Identify which cell holds the provided text, then report its (x, y) central coordinate. 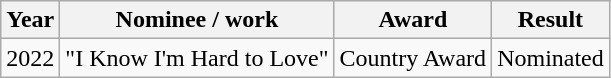
Nominated (551, 58)
Nominee / work (197, 20)
Result (551, 20)
2022 (30, 58)
"I Know I'm Hard to Love" (197, 58)
Country Award (413, 58)
Award (413, 20)
Year (30, 20)
